Return (x, y) of the center of cell containing provided text 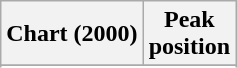
Peakposition (189, 34)
Chart (2000) (72, 34)
